Output the [X, Y] coordinate of the center of the cell containing the given text.  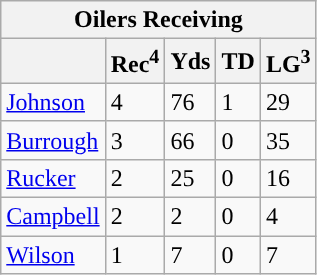
76 [190, 102]
Burrough [53, 140]
25 [190, 178]
66 [190, 140]
Campbell [53, 217]
35 [288, 140]
Johnson [53, 102]
Rucker [53, 178]
Rec4 [135, 62]
Wilson [53, 255]
Oilers Receiving [158, 20]
16 [288, 178]
TD [238, 62]
29 [288, 102]
LG3 [288, 62]
Yds [190, 62]
3 [135, 140]
